Locate the cell with the specified text and output its (X, Y) center coordinate. 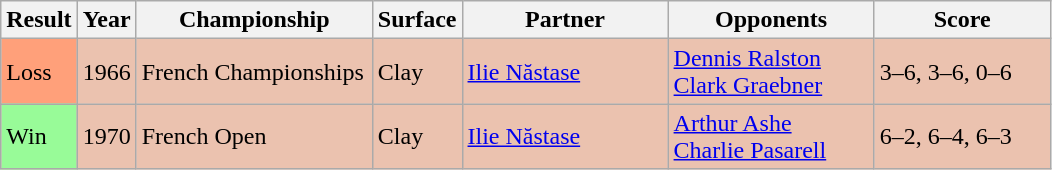
French Championships (254, 72)
3–6, 3–6, 0–6 (962, 72)
Partner (565, 20)
6–2, 6–4, 6–3 (962, 136)
Dennis Ralston Clark Graebner (771, 72)
Win (39, 136)
Result (39, 20)
Loss (39, 72)
Score (962, 20)
French Open (254, 136)
Opponents (771, 20)
Championship (254, 20)
Year (106, 20)
1970 (106, 136)
Surface (417, 20)
Arthur Ashe Charlie Pasarell (771, 136)
1966 (106, 72)
